Output the [X, Y] coordinate of the center of the cell containing the given text.  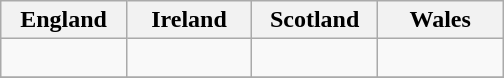
Ireland [189, 20]
Wales [440, 20]
England [64, 20]
Scotland [315, 20]
